Scan for the cell matching the given text and deliver its (X, Y) coordinate at center. 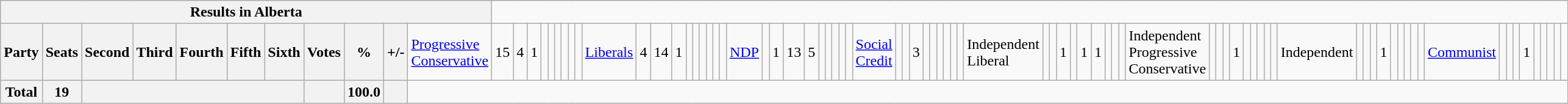
% (363, 52)
14 (661, 52)
Second (107, 52)
+/- (396, 52)
Social Credit (874, 52)
15 (502, 52)
19 (62, 92)
Fourth (201, 52)
Votes (324, 52)
5 (812, 52)
Seats (62, 52)
NDP (744, 52)
Independent Progressive Conservative (1167, 52)
Party (21, 52)
Progressive Conservative (450, 52)
Independent Liberal (1003, 52)
Liberals (609, 52)
Independent (1317, 52)
Total (21, 92)
Results in Alberta (246, 12)
13 (794, 52)
Sixth (284, 52)
Fifth (246, 52)
Communist (1462, 52)
Third (155, 52)
3 (916, 52)
100.0 (363, 92)
